Detect which cell encompasses the target text, then output its [x, y] center coordinate. 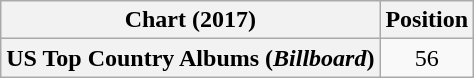
56 [427, 58]
Position [427, 20]
Chart (2017) [190, 20]
US Top Country Albums (Billboard) [190, 58]
